Return the [x, y] coordinate for the center point of the cell that contains the specified text.  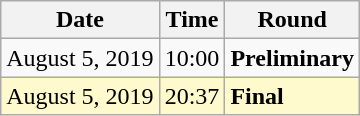
10:00 [192, 58]
Round [292, 20]
Date [80, 20]
Final [292, 96]
Preliminary [292, 58]
20:37 [192, 96]
Time [192, 20]
